Capture the cell that displays the provided text and extract its [X, Y] central coordinate. 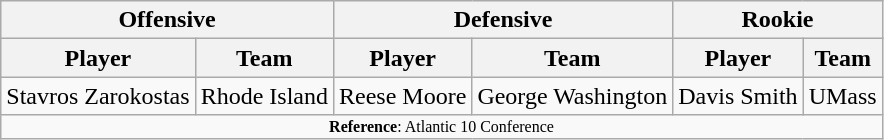
Reference: Atlantic 10 Conference [442, 127]
Rhode Island [264, 96]
Rookie [778, 20]
Reese Moore [402, 96]
Davis Smith [738, 96]
Stavros Zarokostas [98, 96]
Offensive [168, 20]
UMass [842, 96]
Defensive [502, 20]
George Washington [572, 96]
